Extract the (X, Y) coordinate from the center of the cell holding the provided text.  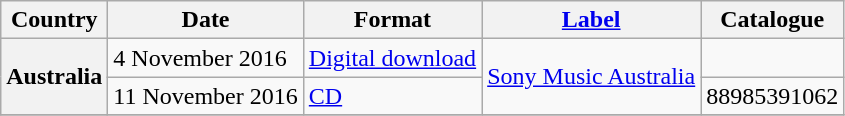
Label (592, 20)
Country (54, 20)
4 November 2016 (206, 58)
Format (392, 20)
Catalogue (772, 20)
88985391062 (772, 96)
CD (392, 96)
Date (206, 20)
11 November 2016 (206, 96)
Sony Music Australia (592, 77)
Digital download (392, 58)
Australia (54, 77)
